Extract the [x, y] coordinate from the center of the cell holding the provided text.  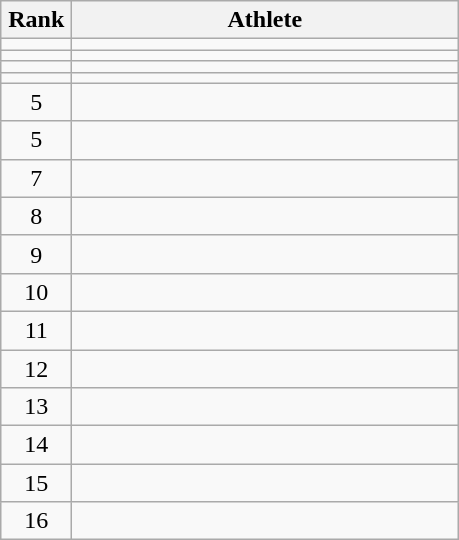
10 [36, 292]
7 [36, 178]
9 [36, 254]
14 [36, 445]
Athlete [265, 20]
Rank [36, 20]
12 [36, 369]
13 [36, 407]
15 [36, 483]
11 [36, 330]
16 [36, 521]
8 [36, 216]
